Find where the given text appears and provide that cell's center as (X, Y) coordinate. 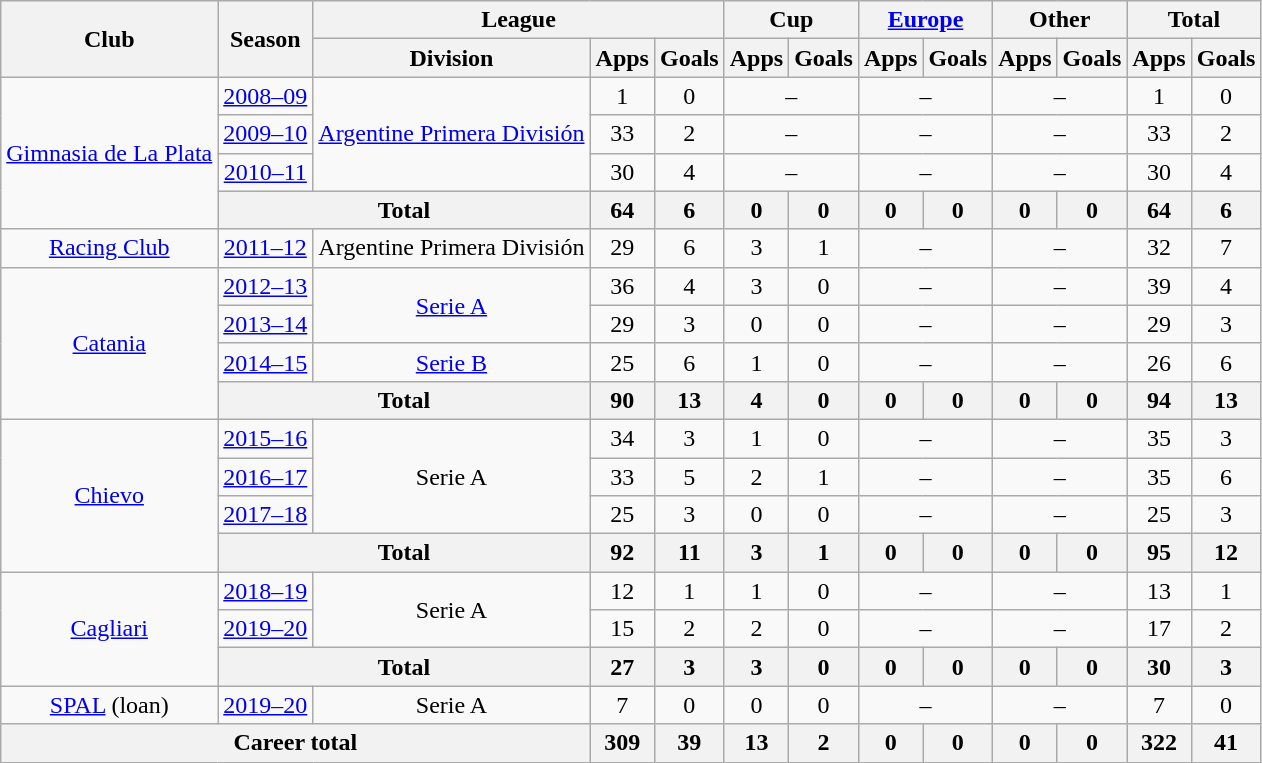
2008–09 (266, 96)
Serie B (452, 362)
90 (622, 400)
2014–15 (266, 362)
34 (622, 438)
Cagliari (110, 629)
27 (622, 667)
2016–17 (266, 477)
2015–16 (266, 438)
309 (622, 743)
95 (1159, 553)
Career total (296, 743)
Chievo (110, 495)
Other (1060, 20)
11 (689, 553)
32 (1159, 248)
2017–18 (266, 515)
2012–13 (266, 286)
5 (689, 477)
26 (1159, 362)
2011–12 (266, 248)
Season (266, 39)
2018–19 (266, 591)
Racing Club (110, 248)
94 (1159, 400)
2009–10 (266, 134)
Cup (791, 20)
41 (1226, 743)
17 (1159, 629)
2013–14 (266, 324)
Club (110, 39)
League (518, 20)
Division (452, 58)
SPAL (loan) (110, 705)
15 (622, 629)
Catania (110, 343)
2010–11 (266, 172)
322 (1159, 743)
92 (622, 553)
Gimnasia de La Plata (110, 153)
36 (622, 286)
Europe (925, 20)
